Pinpoint the cell where the given text exists, returning its (x, y) midpoint coordinate. 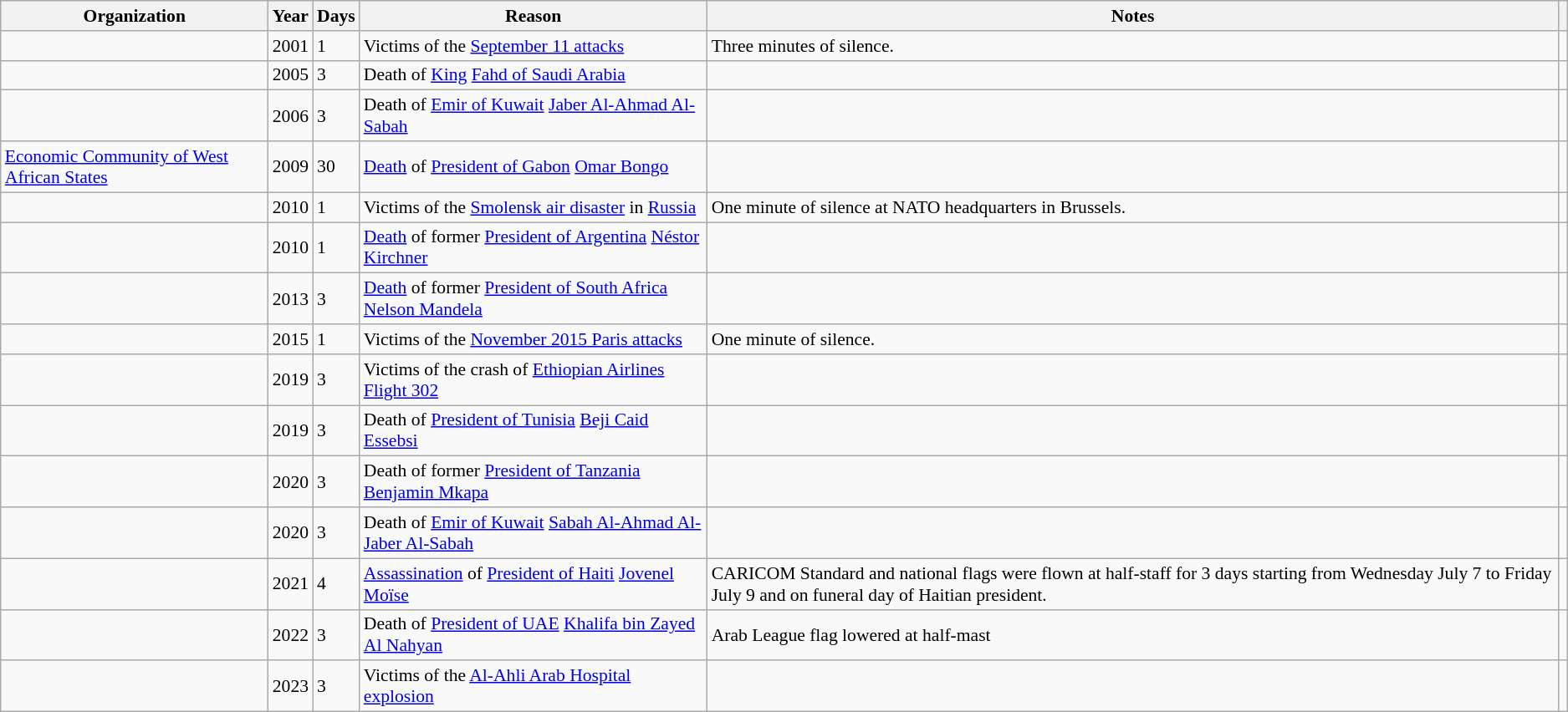
Death of King Fahd of Saudi Arabia (534, 75)
Victims of the crash of Ethiopian Airlines Flight 302 (534, 379)
Notes (1133, 16)
Death of former President of Tanzania Benjamin Mkapa (534, 481)
2022 (291, 635)
2021 (291, 583)
One minute of silence. (1133, 339)
2005 (291, 75)
Victims of the September 11 attacks (534, 46)
4 (336, 583)
Days (336, 16)
Economic Community of West African States (135, 167)
Death of Emir of Kuwait Sabah Al-Ahmad Al-Jaber Al-Sabah (534, 533)
Year (291, 16)
Death of Emir of Kuwait Jaber Al-Ahmad Al-Sabah (534, 115)
Death of former President of Argentina Néstor Kirchner (534, 247)
2023 (291, 687)
30 (336, 167)
One minute of silence at NATO headquarters in Brussels. (1133, 207)
2009 (291, 167)
Three minutes of silence. (1133, 46)
Organization (135, 16)
Assassination of President of Haiti Jovenel Moïse (534, 583)
Death of President of Gabon Omar Bongo (534, 167)
2006 (291, 115)
Victims of the Smolensk air disaster in Russia (534, 207)
Arab League flag lowered at half-mast (1133, 635)
2001 (291, 46)
Death of former President of South Africa Nelson Mandela (534, 299)
Victims of the Al-Ahli Arab Hospital explosion (534, 687)
Death of President of Tunisia Beji Caid Essebsi (534, 431)
Reason (534, 16)
Victims of the November 2015 Paris attacks (534, 339)
Death of President of UAE Khalifa bin Zayed Al Nahyan (534, 635)
2013 (291, 299)
2015 (291, 339)
